Output the [X, Y] coordinate of the center of the cell containing the given text.  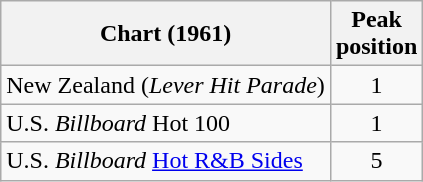
New Zealand (Lever Hit Parade) [166, 85]
U.S. Billboard Hot R&B Sides [166, 161]
5 [376, 161]
Chart (1961) [166, 34]
Peakposition [376, 34]
U.S. Billboard Hot 100 [166, 123]
